Return [X, Y] of the center of cell containing provided text 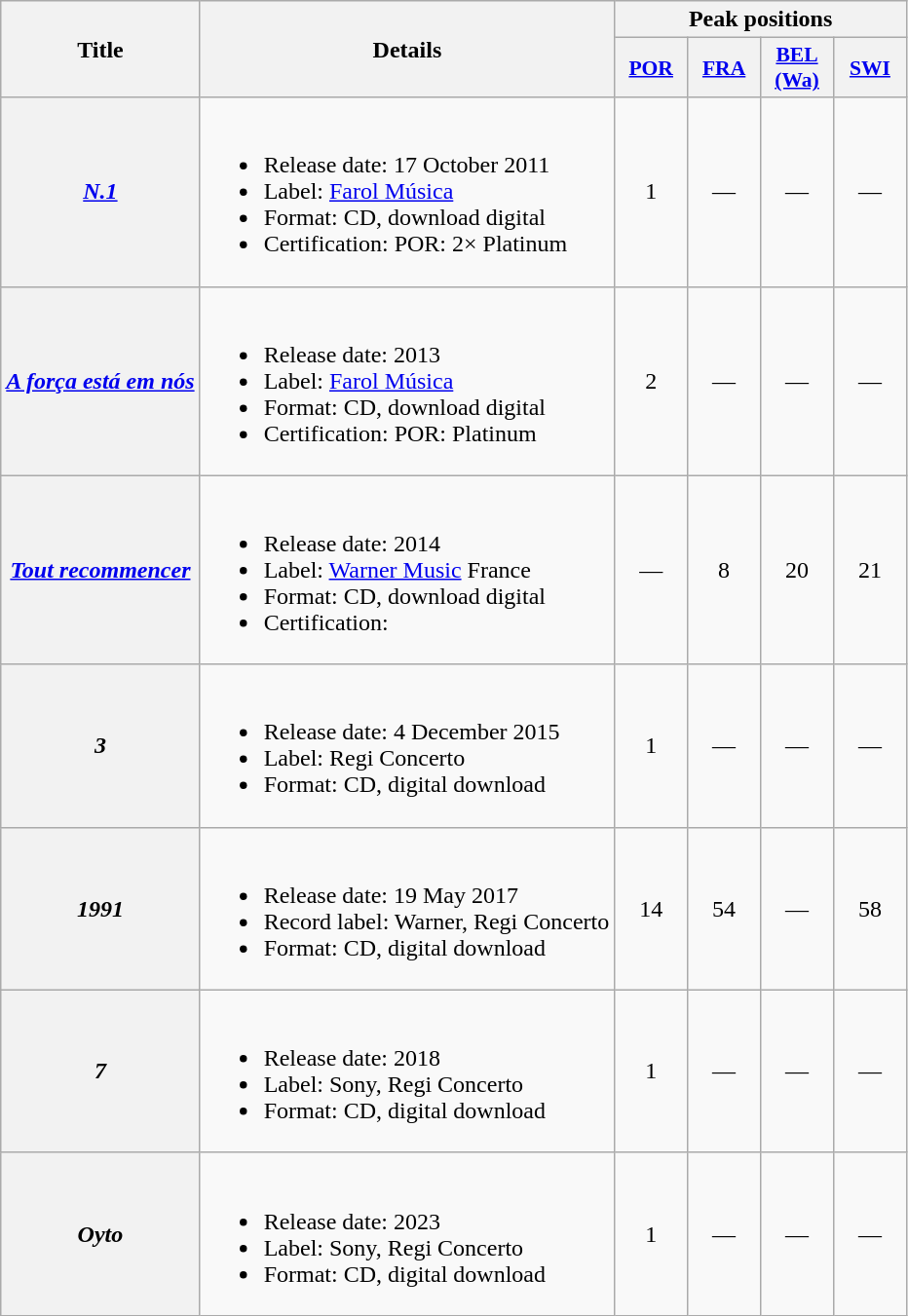
Tout recommencer [100, 570]
1991 [100, 908]
Release date: 2023Label: Sony, Regi ConcertoFormat: CD, digital download [407, 1233]
N.1 [100, 192]
2 [651, 381]
BEL (Wa) [797, 68]
8 [725, 570]
20 [797, 570]
Peak positions [761, 19]
54 [725, 908]
Release date: 17 October 2011Label: Farol MúsicaFormat: CD, download digitalCertification: POR: 2× Platinum [407, 192]
Details [407, 49]
SWI [869, 68]
Release date: 2018Label: Sony, Regi ConcertoFormat: CD, digital download [407, 1072]
7 [100, 1072]
POR [651, 68]
Release date: 19 May 2017Record label: Warner, Regi ConcertoFormat: CD, digital download [407, 908]
Release date: 2014Label: Warner Music FranceFormat: CD, download digitalCertification: [407, 570]
Release date: 2013Label: Farol MúsicaFormat: CD, download digitalCertification: POR: Platinum [407, 381]
Title [100, 49]
14 [651, 908]
Release date: 4 December 2015Label: Regi ConcertoFormat: CD, digital download [407, 746]
21 [869, 570]
FRA [725, 68]
Oyto [100, 1233]
A força está em nós [100, 381]
3 [100, 746]
58 [869, 908]
